For the text-containing cell, return its midpoint in (x, y) coordinate format. 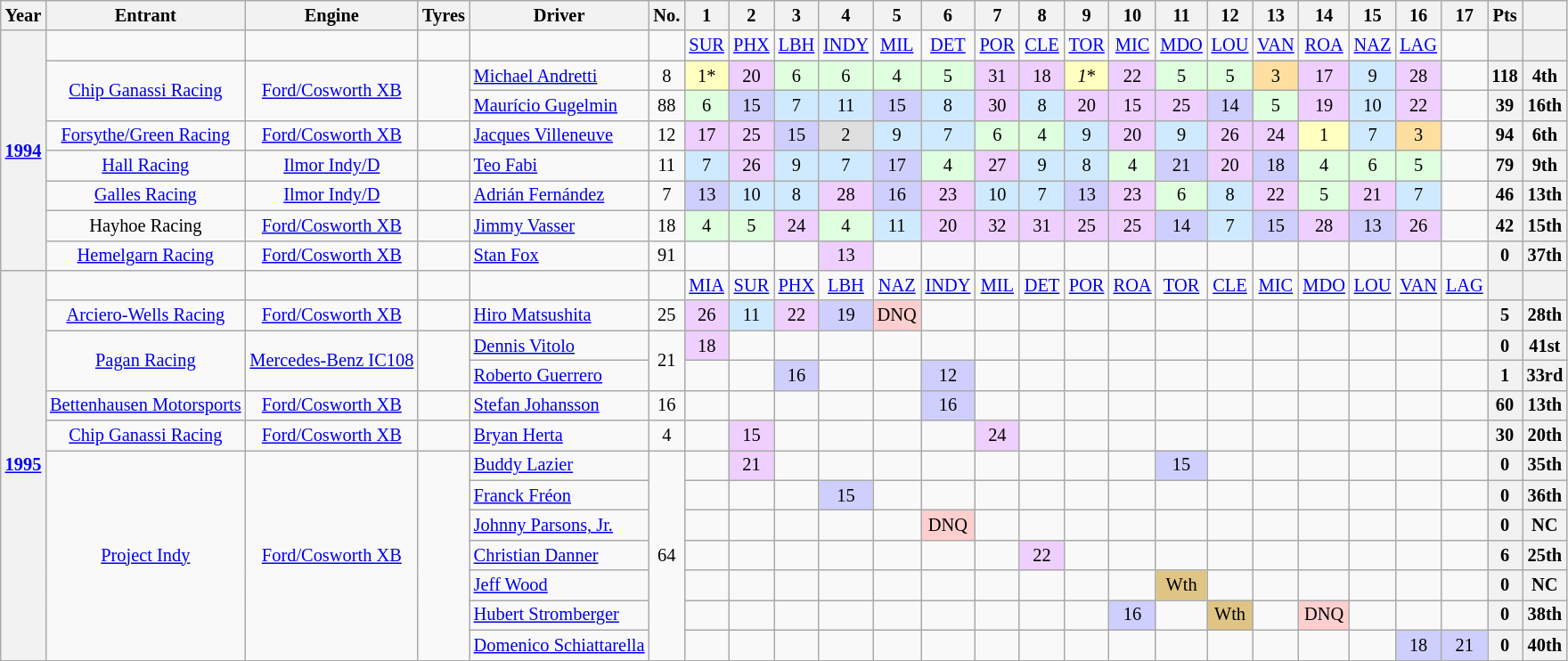
Stefan Johansson (559, 405)
Adrián Fernández (559, 195)
Hubert Stromberger (559, 615)
No. (666, 15)
79 (1506, 166)
35th (1545, 465)
Bryan Herta (559, 436)
Pts (1506, 15)
Hemelgarn Racing (145, 256)
88 (666, 105)
Entrant (145, 15)
36th (1545, 495)
Jeff Wood (559, 585)
Maurício Gugelmin (559, 105)
1994 (23, 150)
Dennis Vitolo (559, 346)
25th (1545, 555)
15th (1545, 225)
28th (1545, 315)
Christian Danner (559, 555)
20th (1545, 436)
4th (1545, 76)
Hiro Matsushita (559, 315)
41st (1545, 346)
33rd (1545, 375)
27 (997, 166)
Year (23, 15)
91 (666, 256)
Pagan Racing (145, 360)
Project Indy (145, 555)
Teo Fabi (559, 166)
Jimmy Vasser (559, 225)
Galles Racing (145, 195)
6th (1545, 135)
Mercedes-Benz IC108 (331, 360)
Driver (559, 15)
Jacques Villeneuve (559, 135)
Michael Andretti (559, 76)
MIA (706, 285)
64 (666, 555)
16th (1545, 105)
Buddy Lazier (559, 465)
118 (1506, 76)
38th (1545, 615)
Tyres (444, 15)
Arciero-Wells Racing (145, 315)
37th (1545, 256)
Forsythe/Green Racing (145, 135)
Bettenhausen Motorsports (145, 405)
39 (1506, 105)
Engine (331, 15)
Roberto Guerrero (559, 375)
40th (1545, 645)
32 (997, 225)
Johnny Parsons, Jr. (559, 525)
94 (1506, 135)
42 (1506, 225)
60 (1506, 405)
9th (1545, 166)
46 (1506, 195)
Stan Fox (559, 256)
Hall Racing (145, 166)
1995 (23, 465)
Franck Fréon (559, 495)
Domenico Schiattarella (559, 645)
Hayhoe Racing (145, 225)
